Search for the cell housing the specified text and yield its [X, Y] center coordinate. 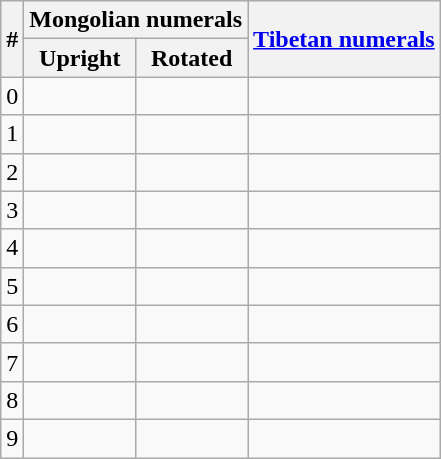
3 [12, 210]
7 [12, 362]
Upright [80, 58]
Tibetan numerals [344, 39]
8 [12, 400]
# [12, 39]
2 [12, 172]
4 [12, 248]
1 [12, 134]
5 [12, 286]
Rotated [192, 58]
0 [12, 96]
Mongolian numerals [136, 20]
9 [12, 438]
6 [12, 324]
